Search for the cell housing the specified text and yield its (x, y) center coordinate. 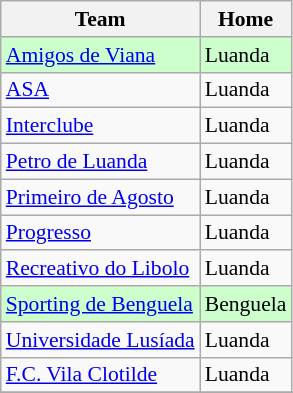
F.C. Vila Clotilde (100, 375)
Interclube (100, 126)
Sporting de Benguela (100, 304)
Recreativo do Libolo (100, 269)
Primeiro de Agosto (100, 197)
Universidade Lusíada (100, 340)
Progresso (100, 233)
Team (100, 19)
ASA (100, 90)
Petro de Luanda (100, 162)
Home (246, 19)
Benguela (246, 304)
Amigos de Viana (100, 55)
